Pinpoint the cell where the given text exists, returning its (x, y) midpoint coordinate. 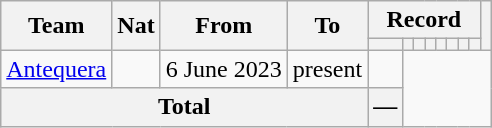
Total (184, 107)
— (386, 107)
6 June 2023 (224, 69)
Record (424, 20)
Nat (136, 26)
From (224, 26)
To (327, 26)
Team (56, 26)
Antequera (56, 69)
present (327, 69)
